Output the (X, Y) coordinate of the center of the cell containing the given text.  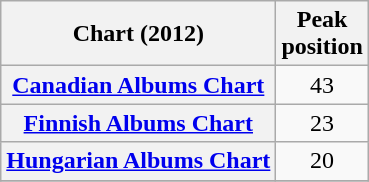
20 (322, 161)
Peakposition (322, 34)
Chart (2012) (138, 34)
Hungarian Albums Chart (138, 161)
43 (322, 85)
Canadian Albums Chart (138, 85)
23 (322, 123)
Finnish Albums Chart (138, 123)
